Find where the given text appears and provide that cell's center as (x, y) coordinate. 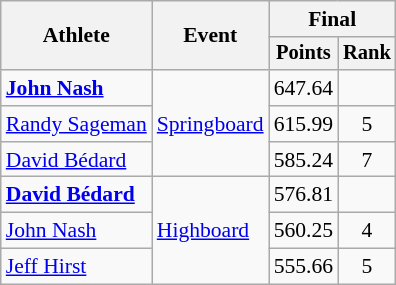
Randy Sageman (76, 124)
555.66 (304, 267)
576.81 (304, 195)
Rank (367, 54)
Highboard (210, 230)
Points (304, 54)
Athlete (76, 36)
560.25 (304, 231)
615.99 (304, 124)
Event (210, 36)
Springboard (210, 124)
Final (332, 19)
Jeff Hirst (76, 267)
7 (367, 160)
585.24 (304, 160)
4 (367, 231)
647.64 (304, 88)
